Capture the cell that displays the provided text and extract its [x, y] central coordinate. 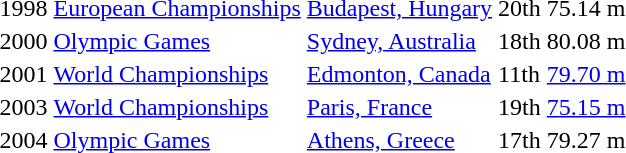
Sydney, Australia [399, 41]
Olympic Games [177, 41]
11th [520, 74]
19th [520, 107]
Paris, France [399, 107]
18th [520, 41]
Edmonton, Canada [399, 74]
